Determine the (X, Y) coordinate at the center of the cell enclosing the given text.  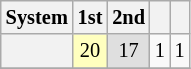
20 (90, 51)
System (37, 17)
1st (90, 17)
17 (128, 51)
2nd (128, 17)
